Output the [x, y] coordinate of the center of the cell containing the given text.  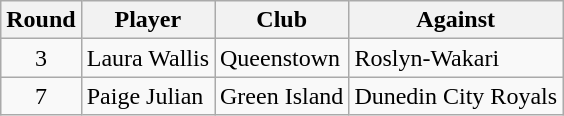
3 [41, 58]
Paige Julian [148, 96]
Against [456, 20]
Queenstown [281, 58]
Dunedin City Royals [456, 96]
Round [41, 20]
Club [281, 20]
Laura Wallis [148, 58]
Roslyn-Wakari [456, 58]
7 [41, 96]
Player [148, 20]
Green Island [281, 96]
